Find where the given text appears and provide that cell's center as (x, y) coordinate. 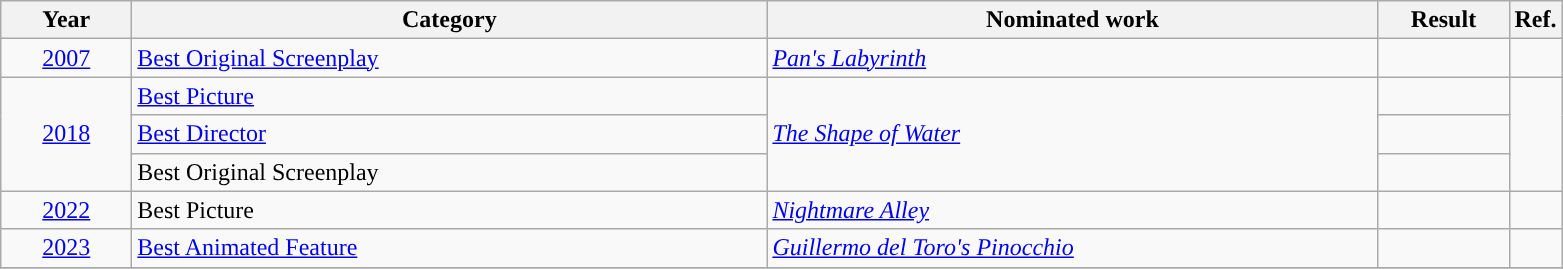
Ref. (1536, 20)
Nominated work (1072, 20)
Result (1444, 20)
The Shape of Water (1072, 134)
Category (450, 20)
Best Director (450, 134)
2023 (66, 248)
2022 (66, 210)
Best Animated Feature (450, 248)
Guillermo del Toro's Pinocchio (1072, 248)
Year (66, 20)
Nightmare Alley (1072, 210)
2018 (66, 134)
Pan's Labyrinth (1072, 58)
2007 (66, 58)
